Locate the cell with the specified text and output its [x, y] center coordinate. 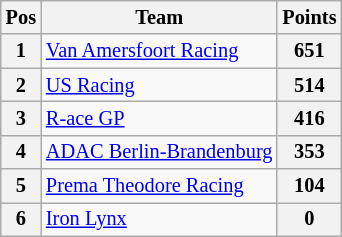
R-ace GP [159, 118]
6 [21, 219]
651 [309, 51]
2 [21, 85]
Prema Theodore Racing [159, 186]
353 [309, 152]
1 [21, 51]
Van Amersfoort Racing [159, 51]
Team [159, 17]
4 [21, 152]
5 [21, 186]
US Racing [159, 85]
0 [309, 219]
ADAC Berlin-Brandenburg [159, 152]
Iron Lynx [159, 219]
Pos [21, 17]
Points [309, 17]
514 [309, 85]
104 [309, 186]
3 [21, 118]
416 [309, 118]
